Locate the cell with the specified text and output its [x, y] center coordinate. 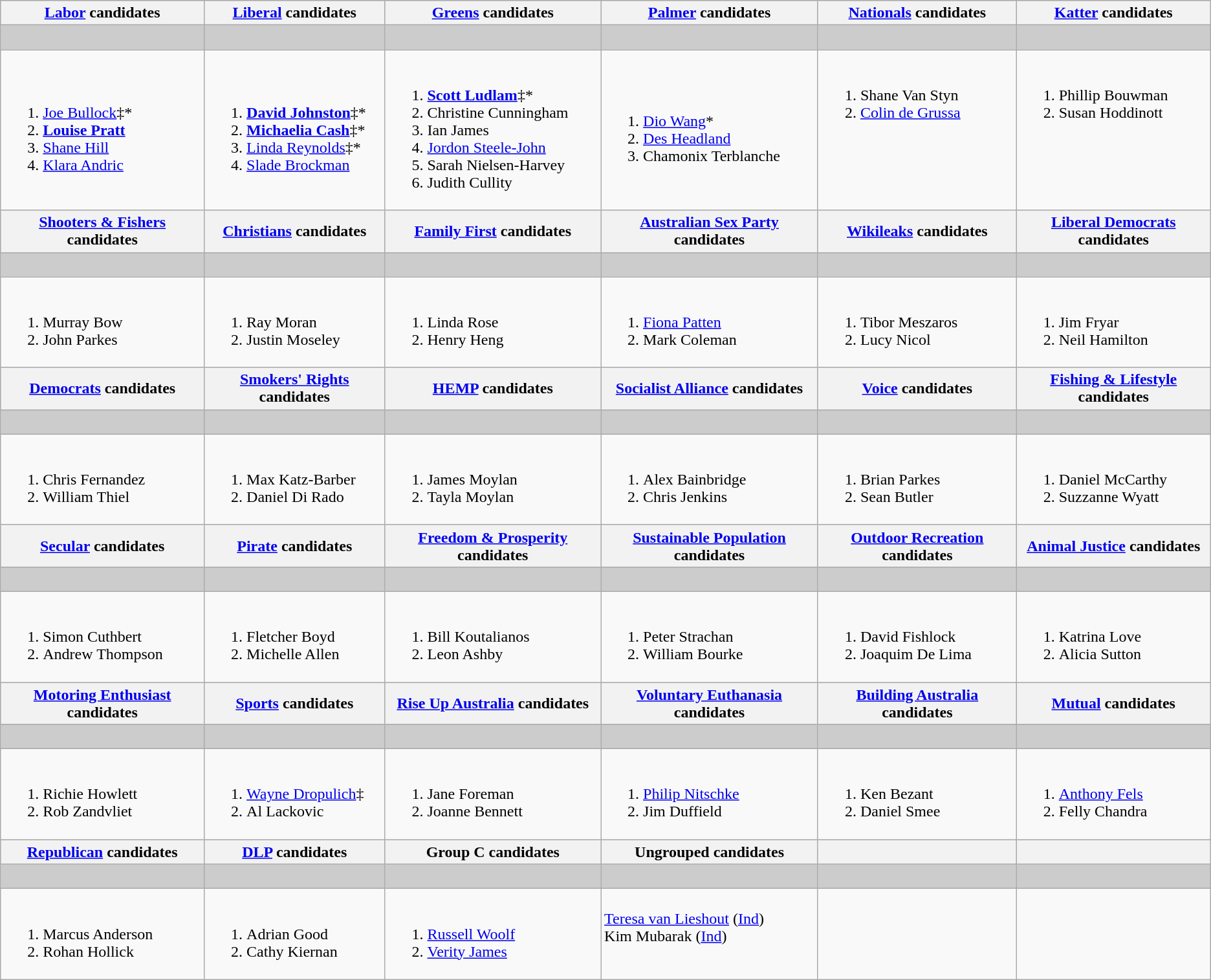
Fiona PattenMark Coleman [710, 322]
Animal Justice candidates [1113, 546]
Mutual candidates [1113, 702]
Tibor MeszarosLucy Nicol [917, 322]
Voice candidates [917, 388]
Brian ParkesSean Butler [917, 479]
Fletcher BoydMichelle Allen [295, 637]
David Johnston‡*Michaelia Cash‡*Linda Reynolds‡*Slade Brockman [295, 130]
Philip NitschkeJim Duffield [710, 794]
Smokers' Rights candidates [295, 388]
Secular candidates [102, 546]
James MoylanTayla Moylan [493, 479]
Scott Ludlam‡*Christine CunninghamIan JamesJordon Steele-JohnSarah Nielsen-HarveyJudith Cullity [493, 130]
Building Australia candidates [917, 702]
Joe Bullock‡*Louise PrattShane HillKlara Andric [102, 130]
David FishlockJoaquim De Lima [917, 637]
Socialist Alliance candidates [710, 388]
Marcus AndersonRohan Hollick [102, 934]
Freedom & Prosperity candidates [493, 546]
Group C candidates [493, 852]
Ungrouped candidates [710, 852]
Anthony FelsFelly Chandra [1113, 794]
Liberal candidates [295, 13]
Labor candidates [102, 13]
Pirate candidates [295, 546]
Nationals candidates [917, 13]
Shane Van StynColin de Grussa [917, 130]
Jim FryarNeil Hamilton [1113, 322]
Family First candidates [493, 232]
Teresa van Lieshout (Ind) Kim Mubarak (Ind) [710, 934]
Katrina LoveAlicia Sutton [1113, 637]
Democrats candidates [102, 388]
Sports candidates [295, 702]
Ray MoranJustin Moseley [295, 322]
Chris FernandezWilliam Thiel [102, 479]
Simon CuthbertAndrew Thompson [102, 637]
Republican candidates [102, 852]
HEMP candidates [493, 388]
Australian Sex Party candidates [710, 232]
Palmer candidates [710, 13]
Ken BezantDaniel Smee [917, 794]
Voluntary Euthanasia candidates [710, 702]
Peter StrachanWilliam Bourke [710, 637]
Liberal Democrats candidates [1113, 232]
Max Katz-BarberDaniel Di Rado [295, 479]
Outdoor Recreation candidates [917, 546]
Bill KoutalianosLeon Ashby [493, 637]
Wayne Dropulich‡Al Lackovic [295, 794]
Linda RoseHenry Heng [493, 322]
Richie HowlettRob Zandvliet [102, 794]
Wikileaks candidates [917, 232]
DLP candidates [295, 852]
Greens candidates [493, 13]
Dio Wang*Des HeadlandChamonix Terblanche [710, 130]
Fishing & Lifestyle candidates [1113, 388]
Rise Up Australia candidates [493, 702]
Alex BainbridgeChris Jenkins [710, 479]
Daniel McCarthySuzzanne Wyatt [1113, 479]
Murray BowJohn Parkes [102, 322]
Adrian GoodCathy Kiernan [295, 934]
Russell WoolfVerity James [493, 934]
Phillip BouwmanSusan Hoddinott [1113, 130]
Motoring Enthusiast candidates [102, 702]
Christians candidates [295, 232]
Sustainable Population candidates [710, 546]
Katter candidates [1113, 13]
Jane ForemanJoanne Bennett [493, 794]
Shooters & Fishers candidates [102, 232]
